Find where the given text appears and provide that cell's center as [X, Y] coordinate. 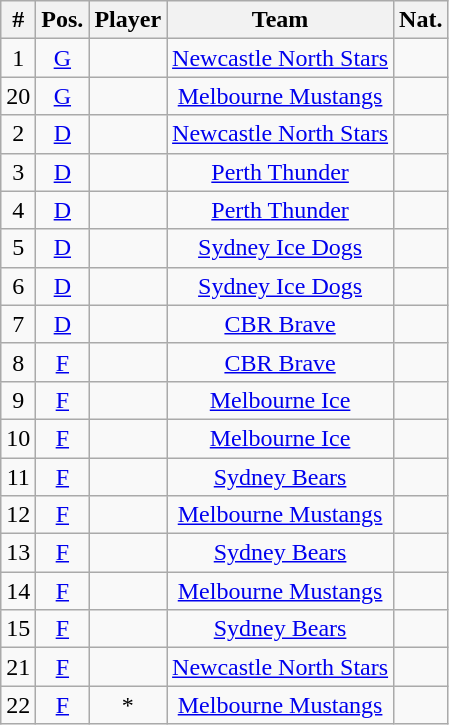
10 [18, 438]
# [18, 20]
20 [18, 96]
4 [18, 210]
12 [18, 515]
2 [18, 134]
Team [280, 20]
9 [18, 400]
* [128, 705]
13 [18, 553]
Player [128, 20]
21 [18, 667]
5 [18, 248]
1 [18, 58]
Nat. [421, 20]
15 [18, 629]
3 [18, 172]
14 [18, 591]
Pos. [62, 20]
7 [18, 324]
22 [18, 705]
11 [18, 477]
6 [18, 286]
8 [18, 362]
